Output the [X, Y] coordinate of the center of the cell containing the given text.  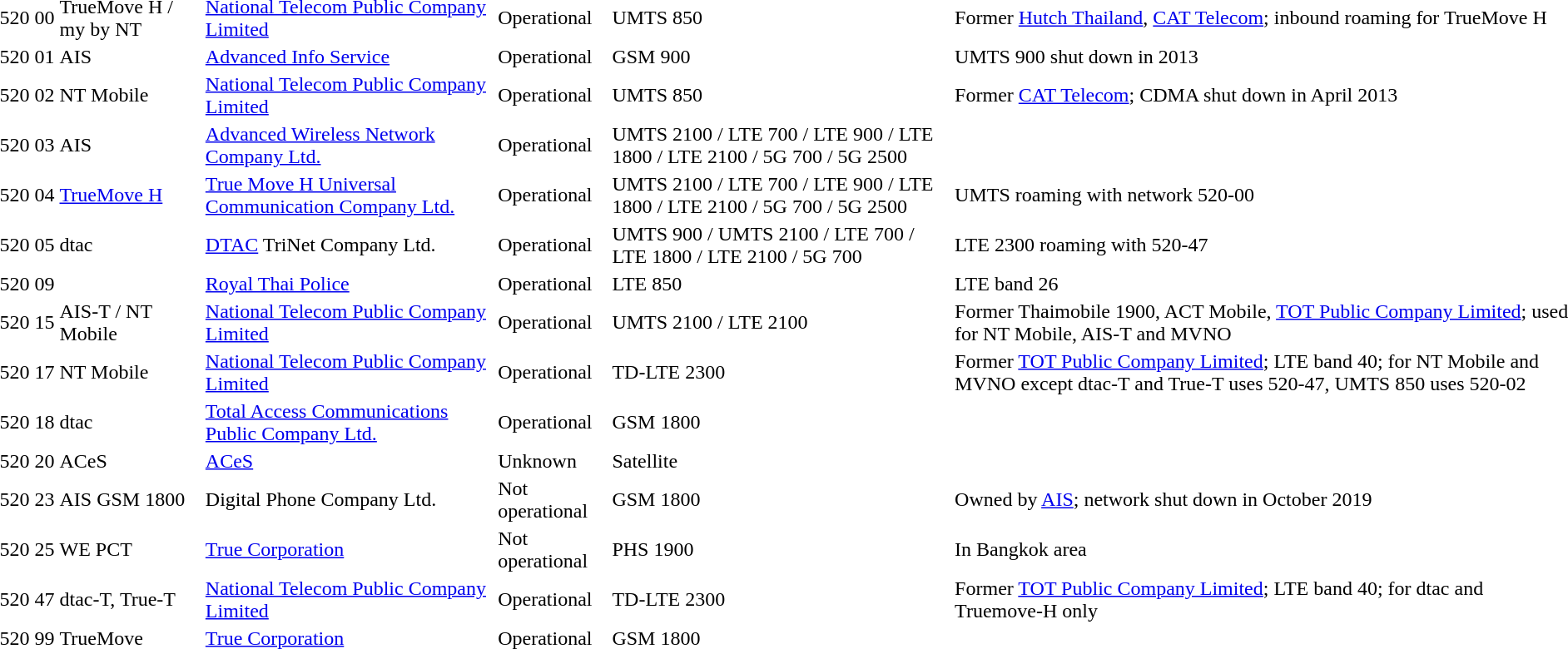
23 [45, 499]
True Move H Universal Communication Company Ltd. [349, 195]
Digital Phone Company Ltd. [349, 499]
01 [45, 57]
20 [45, 461]
PHS 1900 [781, 549]
TrueMove H [130, 195]
True Corporation [349, 549]
AIS GSM 1800 [130, 499]
UMTS 2100 / LTE 2100 [781, 323]
18 [45, 423]
15 [45, 323]
AIS-T / NT Mobile [130, 323]
LTE 850 [781, 284]
02 [45, 95]
25 [45, 549]
dtac-T, True-T [130, 599]
04 [45, 195]
05 [45, 245]
WE PCT [130, 549]
03 [45, 145]
Royal Thai Police [349, 284]
GSM 900 [781, 57]
Total Access Communications Public Company Ltd. [349, 423]
17 [45, 373]
Advanced Wireless Network Company Ltd. [349, 145]
UMTS 850 [781, 95]
47 [45, 599]
Advanced Info Service [349, 57]
Unknown [553, 461]
09 [45, 284]
Satellite [781, 461]
DTAC TriNet Company Ltd. [349, 245]
UMTS 900 / UMTS 2100 / LTE 700 / LTE 1800 / LTE 2100 / 5G 700 [781, 245]
